From the cell containing the given text, extract its center point as (x, y) coordinate. 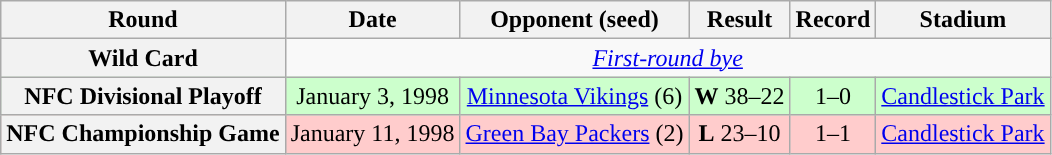
1–1 (833, 134)
January 11, 1998 (372, 134)
NFC Championship Game (143, 134)
Opponent (seed) (574, 20)
January 3, 1998 (372, 96)
Result (740, 20)
L 23–10 (740, 134)
Minnesota Vikings (6) (574, 96)
NFC Divisional Playoff (143, 96)
Green Bay Packers (2) (574, 134)
Wild Card (143, 58)
1–0 (833, 96)
First-round bye (668, 58)
Round (143, 20)
Record (833, 20)
Date (372, 20)
Stadium (963, 20)
W 38–22 (740, 96)
